Determine the (x, y) coordinate at the center of the cell enclosing the given text.  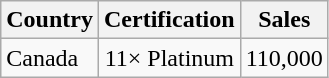
Certification (169, 20)
110,000 (284, 58)
Sales (284, 20)
Canada (50, 58)
Country (50, 20)
11× Platinum (169, 58)
